Find where the given text appears and provide that cell's center as (X, Y) coordinate. 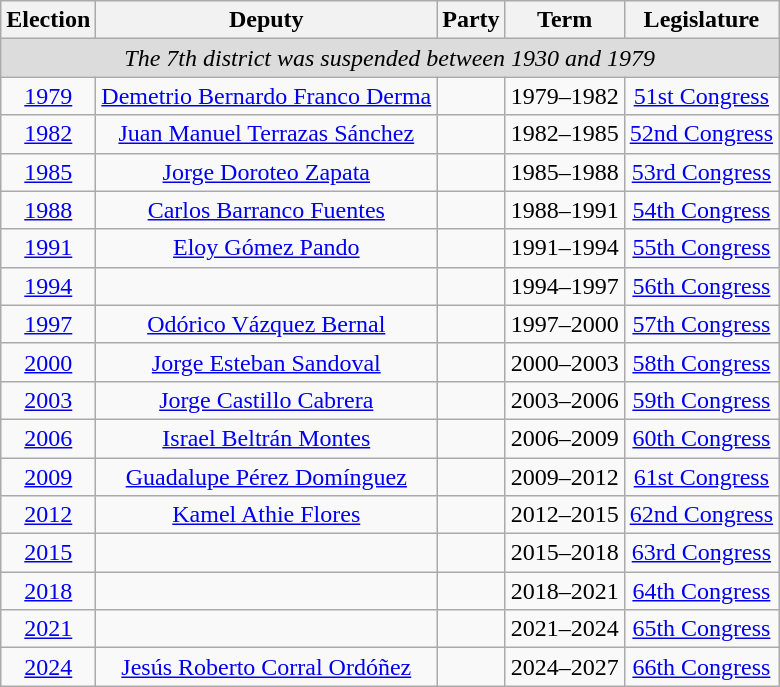
63rd Congress (701, 553)
2021 (48, 629)
Juan Manuel Terrazas Sánchez (266, 134)
Jesús Roberto Corral Ordóñez (266, 667)
Term (564, 20)
2024 (48, 667)
66th Congress (701, 667)
2021–2024 (564, 629)
2009–2012 (564, 477)
2006–2009 (564, 438)
2003–2006 (564, 400)
1997 (48, 324)
1994 (48, 286)
Demetrio Bernardo Franco Derma (266, 96)
65th Congress (701, 629)
2018–2021 (564, 591)
1988–1991 (564, 210)
52nd Congress (701, 134)
1979 (48, 96)
53rd Congress (701, 172)
1997–2000 (564, 324)
Deputy (266, 20)
Party (471, 20)
Eloy Gómez Pando (266, 248)
Jorge Esteban Sandoval (266, 362)
2006 (48, 438)
Guadalupe Pérez Domínguez (266, 477)
Israel Beltrán Montes (266, 438)
2009 (48, 477)
1991–1994 (564, 248)
2012 (48, 515)
1979–1982 (564, 96)
1991 (48, 248)
64th Congress (701, 591)
2024–2027 (564, 667)
Election (48, 20)
2015–2018 (564, 553)
2003 (48, 400)
2000 (48, 362)
Jorge Castillo Cabrera (266, 400)
59th Congress (701, 400)
Kamel Athie Flores (266, 515)
55th Congress (701, 248)
1994–1997 (564, 286)
1985 (48, 172)
51st Congress (701, 96)
Jorge Doroteo Zapata (266, 172)
2000–2003 (564, 362)
Odórico Vázquez Bernal (266, 324)
1988 (48, 210)
56th Congress (701, 286)
60th Congress (701, 438)
1982 (48, 134)
57th Congress (701, 324)
62nd Congress (701, 515)
58th Congress (701, 362)
The 7th district was suspended between 1930 and 1979 (390, 58)
61st Congress (701, 477)
Carlos Barranco Fuentes (266, 210)
2012–2015 (564, 515)
54th Congress (701, 210)
2015 (48, 553)
1982–1985 (564, 134)
1985–1988 (564, 172)
2018 (48, 591)
Legislature (701, 20)
